Locate the cell with the specified text and output its [X, Y] center coordinate. 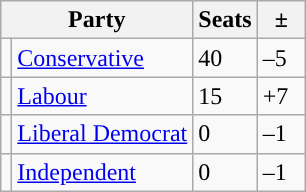
Conservative [102, 58]
40 [225, 58]
Party [97, 20]
Liberal Democrat [102, 134]
Seats [225, 20]
15 [225, 96]
+7 [281, 96]
Independent [102, 172]
Labour [102, 96]
–5 [281, 58]
± [281, 20]
